Find where the given text appears and provide that cell's center as [X, Y] coordinate. 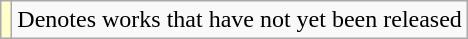
Denotes works that have not yet been released [240, 20]
